Return the (X, Y) coordinate for the center point of the cell that contains the specified text.  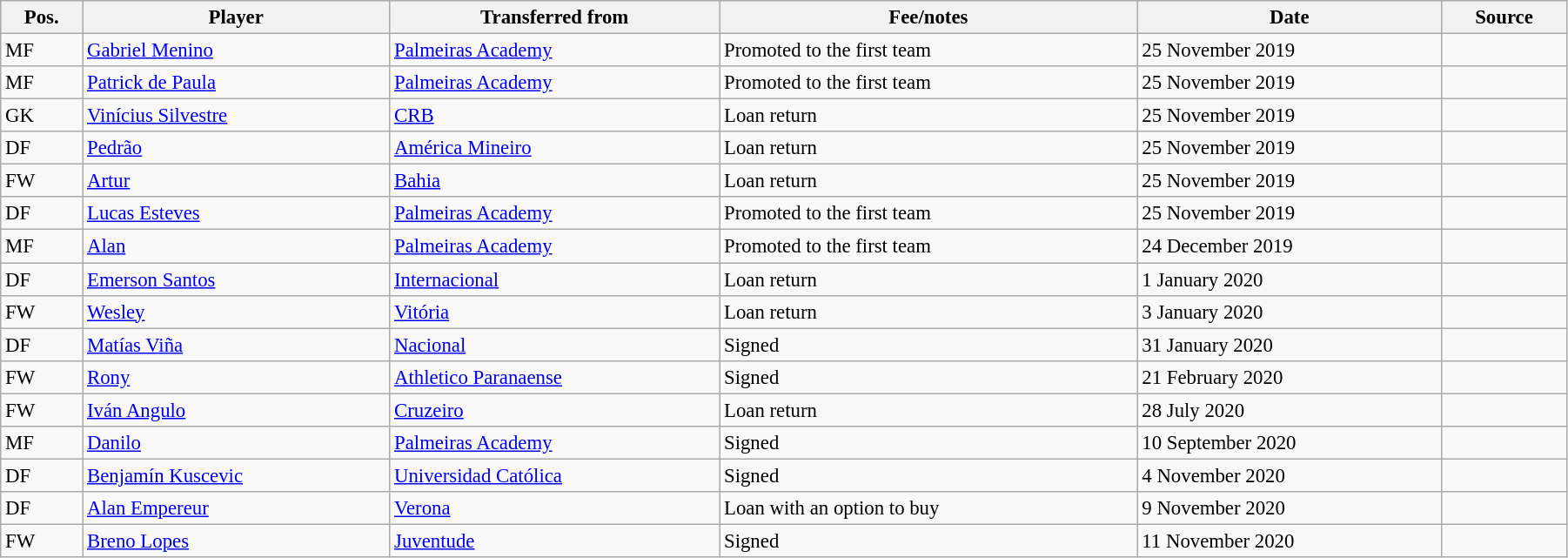
Pos. (42, 17)
11 November 2020 (1290, 541)
Loan with an option to buy (928, 508)
América Mineiro (555, 148)
Athletico Paranaense (555, 377)
Player (237, 17)
Transferred from (555, 17)
Iván Angulo (237, 410)
31 January 2020 (1290, 345)
Benjamín Kuscevic (237, 475)
GK (42, 116)
Alan (237, 246)
21 February 2020 (1290, 377)
Fee/notes (928, 17)
Bahia (555, 181)
24 December 2019 (1290, 246)
Artur (237, 181)
Gabriel Menino (237, 50)
Emerson Santos (237, 279)
1 January 2020 (1290, 279)
Patrick de Paula (237, 83)
4 November 2020 (1290, 475)
Matías Viña (237, 345)
Danilo (237, 443)
3 January 2020 (1290, 312)
Nacional (555, 345)
Verona (555, 508)
Universidad Católica (555, 475)
Juventude (555, 541)
CRB (555, 116)
Alan Empereur (237, 508)
Pedrão (237, 148)
10 September 2020 (1290, 443)
9 November 2020 (1290, 508)
Lucas Esteves (237, 213)
Cruzeiro (555, 410)
Wesley (237, 312)
28 July 2020 (1290, 410)
Vinícius Silvestre (237, 116)
Vitória (555, 312)
Source (1504, 17)
Internacional (555, 279)
Date (1290, 17)
Rony (237, 377)
Breno Lopes (237, 541)
